Return the (X, Y) coordinate for the center point of the cell that contains the specified text.  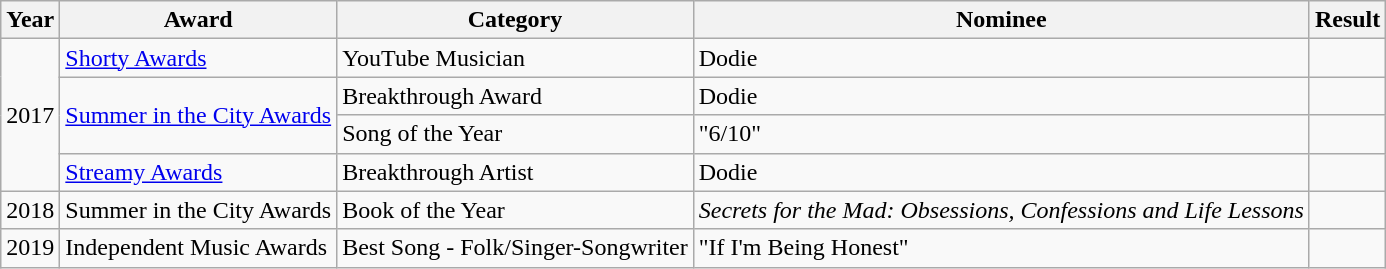
2018 (30, 210)
Result (1347, 20)
Best Song - Folk/Singer-Songwriter (516, 248)
2017 (30, 115)
Independent Music Awards (198, 248)
Category (516, 20)
"If I'm Being Honest" (1001, 248)
Breakthrough Award (516, 96)
2019 (30, 248)
Shorty Awards (198, 58)
Nominee (1001, 20)
Secrets for the Mad: Obsessions, Confessions and Life Lessons (1001, 210)
Year (30, 20)
Breakthrough Artist (516, 172)
Streamy Awards (198, 172)
Song of the Year (516, 134)
Award (198, 20)
YouTube Musician (516, 58)
"6/10" (1001, 134)
Book of the Year (516, 210)
